Find where the given text appears and provide that cell's center as [x, y] coordinate. 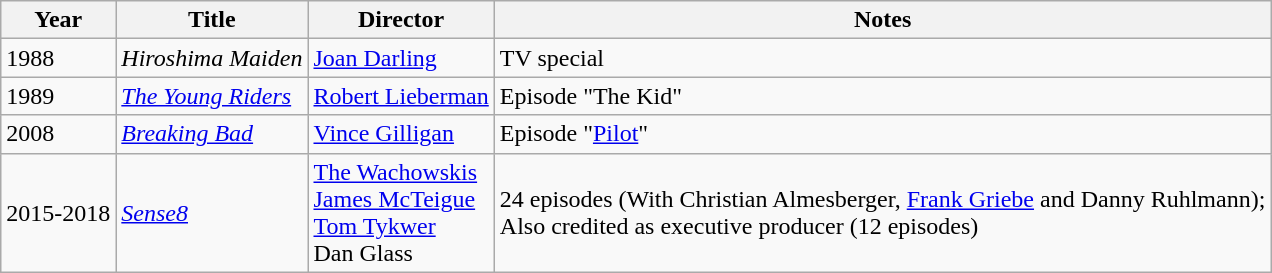
Robert Lieberman [401, 96]
Joan Darling [401, 58]
The Young Riders [212, 96]
24 episodes (With Christian Almesberger, Frank Griebe and Danny Ruhlmann);Also credited as executive producer (12 episodes) [882, 212]
TV special [882, 58]
Vince Gilligan [401, 134]
Sense8 [212, 212]
Director [401, 20]
Hiroshima Maiden [212, 58]
Episode "The Kid" [882, 96]
2008 [58, 134]
The WachowskisJames McTeigueTom TykwerDan Glass [401, 212]
Notes [882, 20]
1989 [58, 96]
Title [212, 20]
Year [58, 20]
1988 [58, 58]
Breaking Bad [212, 134]
Episode "Pilot" [882, 134]
2015-2018 [58, 212]
